Locate the cell with the specified text and output its (x, y) center coordinate. 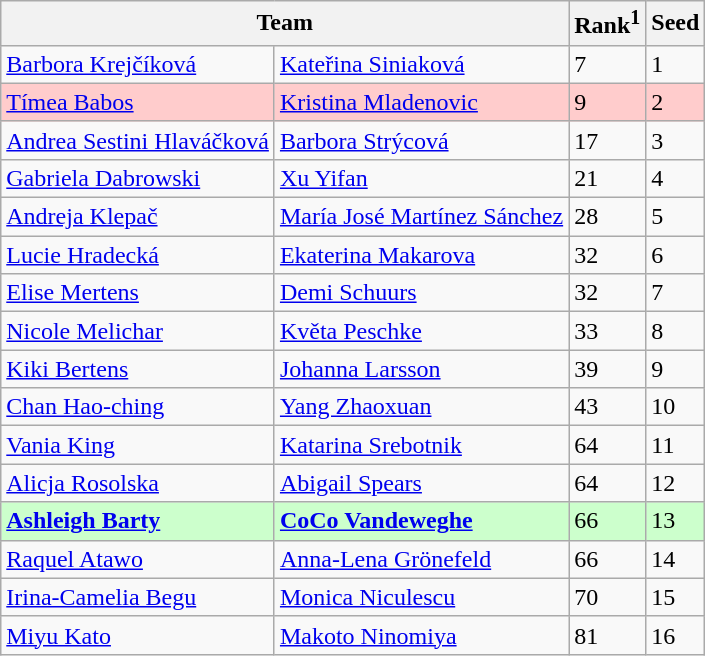
Monica Niculescu (421, 597)
81 (608, 635)
Demi Schuurs (421, 293)
10 (676, 407)
39 (608, 369)
28 (608, 217)
Kateřina Siniaková (421, 64)
43 (608, 407)
Chan Hao-ching (138, 407)
Tímea Babos (138, 102)
Yang Zhaoxuan (421, 407)
Miyu Kato (138, 635)
13 (676, 521)
3 (676, 140)
Irina-Camelia Begu (138, 597)
Raquel Atawo (138, 559)
Makoto Ninomiya (421, 635)
Xu Yifan (421, 178)
11 (676, 445)
Elise Mertens (138, 293)
Barbora Strýcová (421, 140)
1 (676, 64)
Vania King (138, 445)
17 (608, 140)
Květa Peschke (421, 331)
Rank1 (608, 24)
15 (676, 597)
Lucie Hradecká (138, 255)
70 (608, 597)
5 (676, 217)
CoCo Vandeweghe (421, 521)
Nicole Melichar (138, 331)
2 (676, 102)
María José Martínez Sánchez (421, 217)
21 (608, 178)
Andrea Sestini Hlaváčková (138, 140)
12 (676, 483)
Katarina Srebotnik (421, 445)
Gabriela Dabrowski (138, 178)
Anna-Lena Grönefeld (421, 559)
Team (285, 24)
Kristina Mladenovic (421, 102)
Ashleigh Barty (138, 521)
4 (676, 178)
Kiki Bertens (138, 369)
Abigail Spears (421, 483)
Ekaterina Makarova (421, 255)
6 (676, 255)
14 (676, 559)
Alicja Rosolska (138, 483)
8 (676, 331)
Johanna Larsson (421, 369)
Barbora Krejčíková (138, 64)
16 (676, 635)
33 (608, 331)
Seed (676, 24)
Andreja Klepač (138, 217)
